Detect which cell encompasses the target text, then output its [X, Y] center coordinate. 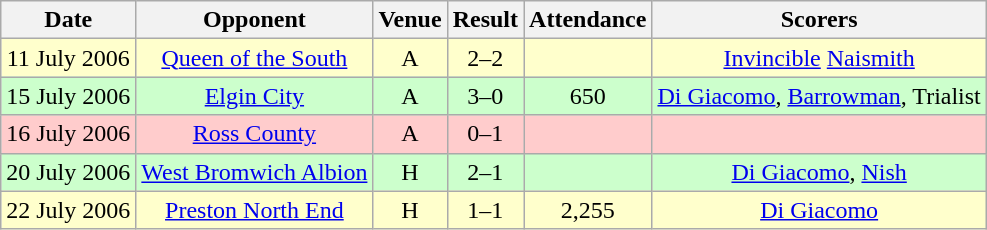
Opponent [254, 20]
2–2 [485, 58]
West Bromwich Albion [254, 172]
Venue [410, 20]
22 July 2006 [68, 210]
15 July 2006 [68, 96]
Ross County [254, 134]
Di Giacomo, Barrowman, Trialist [819, 96]
1–1 [485, 210]
Queen of the South [254, 58]
Result [485, 20]
11 July 2006 [68, 58]
Attendance [588, 20]
Di Giacomo [819, 210]
20 July 2006 [68, 172]
Scorers [819, 20]
650 [588, 96]
2–1 [485, 172]
0–1 [485, 134]
Date [68, 20]
16 July 2006 [68, 134]
2,255 [588, 210]
Elgin City [254, 96]
Di Giacomo, Nish [819, 172]
3–0 [485, 96]
Invincible Naismith [819, 58]
Preston North End [254, 210]
